Determine the (x, y) coordinate at the center of the cell enclosing the given text.  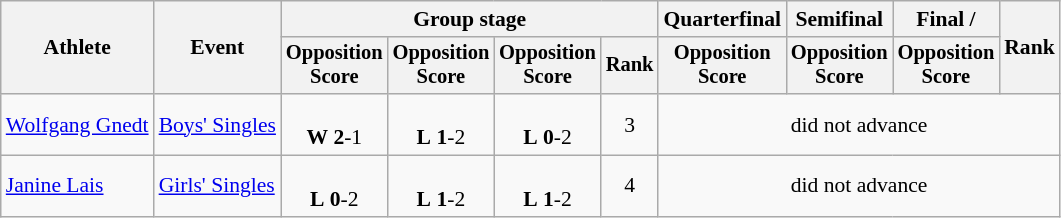
3 (630, 124)
Wolfgang Gnedt (78, 124)
Semifinal (840, 19)
Group stage (470, 19)
Girls' Singles (218, 186)
Athlete (78, 48)
W 2-1 (334, 124)
Final / (946, 19)
4 (630, 186)
Boys' Singles (218, 124)
Janine Lais (78, 186)
Event (218, 48)
Quarterfinal (722, 19)
